Locate the cell with the specified text and output its [x, y] center coordinate. 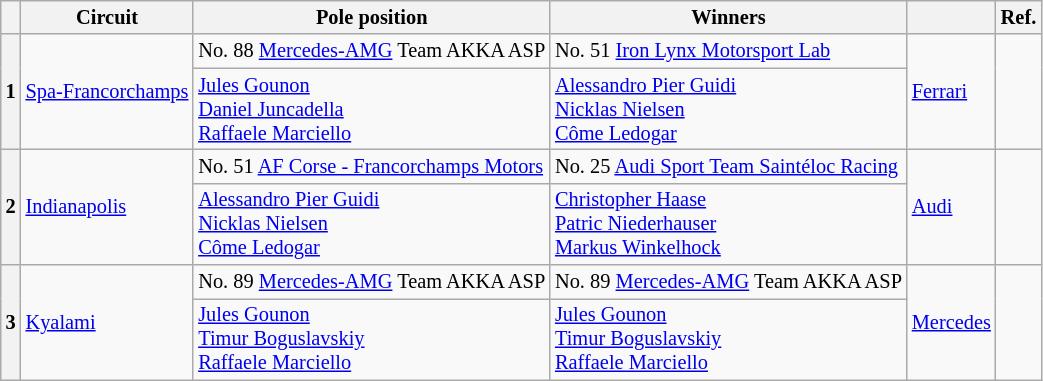
Indianapolis [108, 206]
1 [11, 92]
Mercedes [952, 322]
No. 51 AF Corse - Francorchamps Motors [372, 166]
No. 25 Audi Sport Team Saintéloc Racing [728, 166]
Circuit [108, 17]
Ferrari [952, 92]
Spa-Francorchamps [108, 92]
Jules Gounon Daniel Juncadella Raffaele Marciello [372, 109]
Christopher Haase Patric Niederhauser Markus Winkelhock [728, 224]
No. 88 Mercedes-AMG Team AKKA ASP [372, 51]
Ref. [1018, 17]
Pole position [372, 17]
2 [11, 206]
Kyalami [108, 322]
3 [11, 322]
Winners [728, 17]
No. 51 Iron Lynx Motorsport Lab [728, 51]
Audi [952, 206]
